From the cell containing the given text, extract its center point as [X, Y] coordinate. 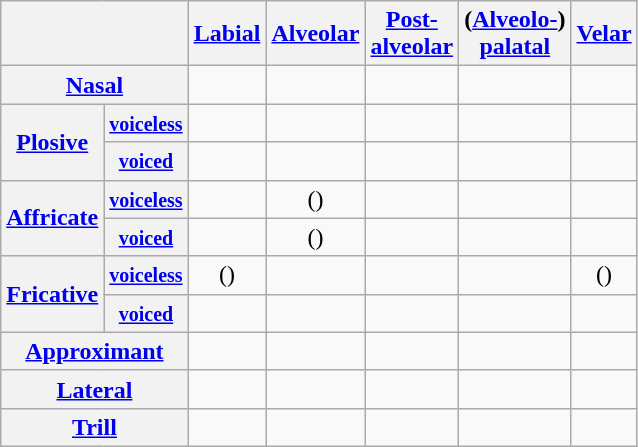
Velar [604, 34]
Labial [227, 34]
Approximant [94, 351]
Plosive [52, 142]
Alveolar [316, 34]
(Alveolo-)palatal [515, 34]
Trill [94, 427]
Fricative [52, 294]
Post-alveolar [412, 34]
Lateral [94, 389]
Affricate [52, 218]
Nasal [94, 85]
